Capture the cell that displays the provided text and extract its [x, y] central coordinate. 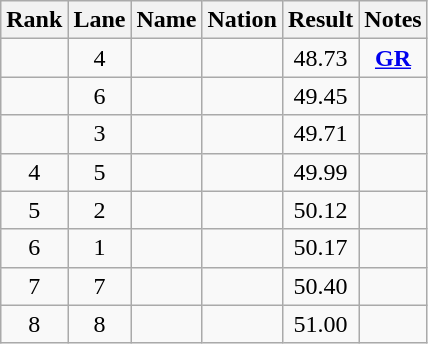
2 [100, 210]
50.40 [320, 286]
Rank [34, 20]
Notes [393, 20]
Lane [100, 20]
1 [100, 248]
48.73 [320, 58]
3 [100, 134]
50.12 [320, 210]
51.00 [320, 324]
49.45 [320, 96]
GR [393, 58]
Name [166, 20]
Result [320, 20]
Nation [242, 20]
50.17 [320, 248]
49.99 [320, 172]
49.71 [320, 134]
